From the cell containing the given text, extract its center point as (X, Y) coordinate. 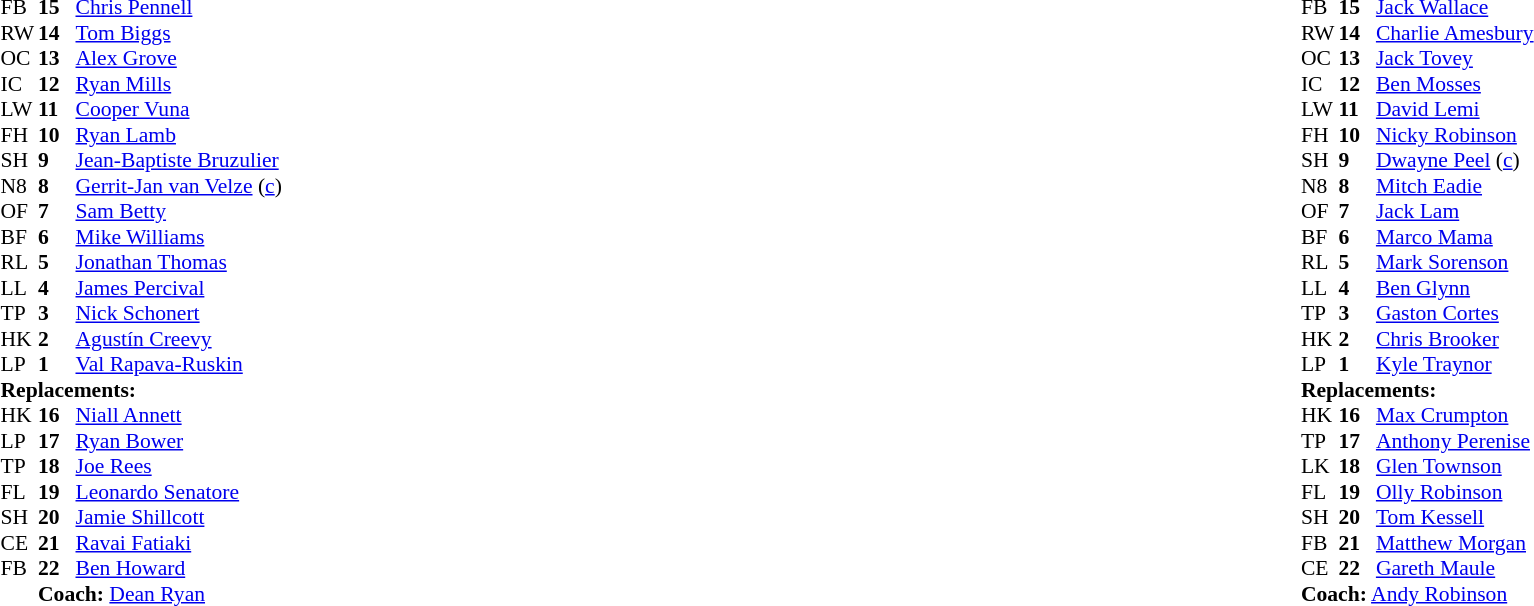
David Lemi (1455, 109)
Mark Sorenson (1455, 263)
Agustín Creevy (179, 339)
Jamie Shillcott (179, 517)
Sam Betty (179, 211)
Jack Tovey (1455, 59)
Leonardo Senatore (179, 492)
Ravai Fatiaki (179, 543)
Ben Glynn (1455, 288)
Tom Biggs (179, 33)
Dwayne Peel (c) (1455, 161)
Kyle Traynor (1455, 365)
Nick Schonert (179, 313)
Mitch Eadie (1455, 186)
James Percival (179, 288)
Ryan Lamb (179, 135)
Glen Townson (1455, 467)
Jonathan Thomas (179, 263)
Ben Howard (179, 569)
Olly Robinson (1455, 492)
Gerrit-Jan van Velze (c) (179, 186)
Ryan Mills (179, 84)
Gaston Cortes (1455, 313)
Ben Mosses (1455, 84)
Jean-Baptiste Bruzulier (179, 161)
Nicky Robinson (1455, 135)
Val Rapava-Ruskin (179, 365)
Charlie Amesbury (1455, 33)
Niall Annett (179, 415)
Ryan Bower (179, 441)
Alex Grove (179, 59)
Gareth Maule (1455, 569)
Marco Mama (1455, 237)
Matthew Morgan (1455, 543)
Mike Williams (179, 237)
Max Crumpton (1455, 415)
Tom Kessell (1455, 517)
Chris Brooker (1455, 339)
Jack Lam (1455, 211)
Cooper Vuna (179, 109)
Joe Rees (179, 467)
LK (1320, 467)
Anthony Perenise (1455, 441)
